Locate the cell with the specified text and output its (X, Y) center coordinate. 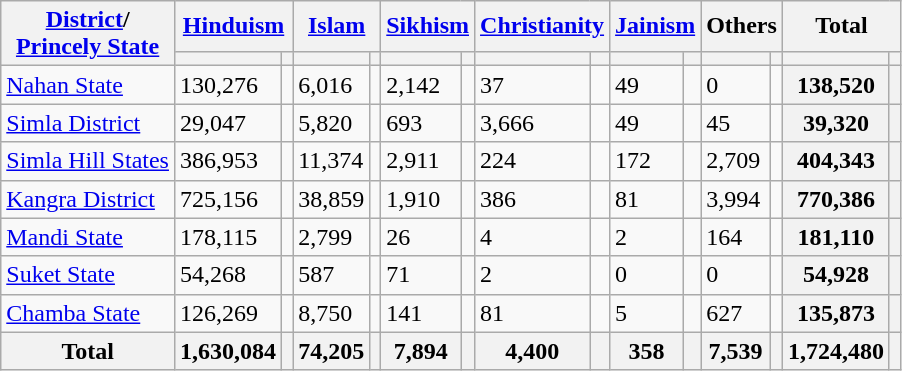
5 (647, 313)
1,630,084 (228, 351)
Hinduism (233, 26)
54,928 (836, 275)
181,110 (836, 237)
725,156 (228, 199)
693 (421, 123)
224 (532, 161)
Mandi State (88, 237)
45 (736, 123)
Sikhism (428, 26)
1,910 (421, 199)
29,047 (228, 123)
3,666 (532, 123)
District/Princely State (88, 34)
126,269 (228, 313)
770,386 (836, 199)
39,320 (836, 123)
164 (736, 237)
Islam (337, 26)
11,374 (332, 161)
Simla Hill States (88, 161)
37 (532, 85)
Nahan State (88, 85)
2,911 (421, 161)
74,205 (332, 351)
130,276 (228, 85)
627 (736, 313)
2,709 (736, 161)
Simla District (88, 123)
404,343 (836, 161)
Kangra District (88, 199)
Christianity (542, 26)
386 (532, 199)
3,994 (736, 199)
138,520 (836, 85)
4,400 (532, 351)
172 (647, 161)
7,539 (736, 351)
135,873 (836, 313)
5,820 (332, 123)
6,016 (332, 85)
Jainism (656, 26)
1,724,480 (836, 351)
4 (532, 237)
141 (421, 313)
8,750 (332, 313)
26 (421, 237)
38,859 (332, 199)
7,894 (421, 351)
178,115 (228, 237)
2,799 (332, 237)
Suket State (88, 275)
71 (421, 275)
386,953 (228, 161)
2,142 (421, 85)
587 (332, 275)
358 (647, 351)
Chamba State (88, 313)
Others (742, 26)
54,268 (228, 275)
